Determine the (x, y) coordinate at the center of the cell enclosing the given text.  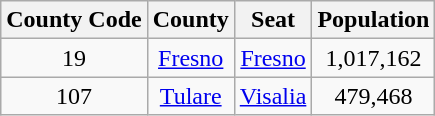
County (190, 20)
479,468 (374, 96)
Seat (273, 20)
Visalia (273, 96)
Tulare (190, 96)
Population (374, 20)
1,017,162 (374, 58)
19 (74, 58)
107 (74, 96)
County Code (74, 20)
